For the text-containing cell, return its midpoint in (x, y) coordinate format. 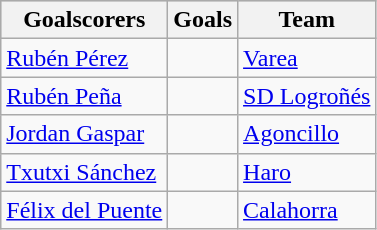
Varea (307, 58)
Agoncillo (307, 134)
Goalscorers (84, 20)
Jordan Gaspar (84, 134)
Félix del Puente (84, 210)
Txutxi Sánchez (84, 172)
Rubén Peña (84, 96)
Haro (307, 172)
Goals (203, 20)
SD Logroñés (307, 96)
Team (307, 20)
Rubén Pérez (84, 58)
Calahorra (307, 210)
